Determine the [x, y] coordinate at the center of the cell enclosing the given text.  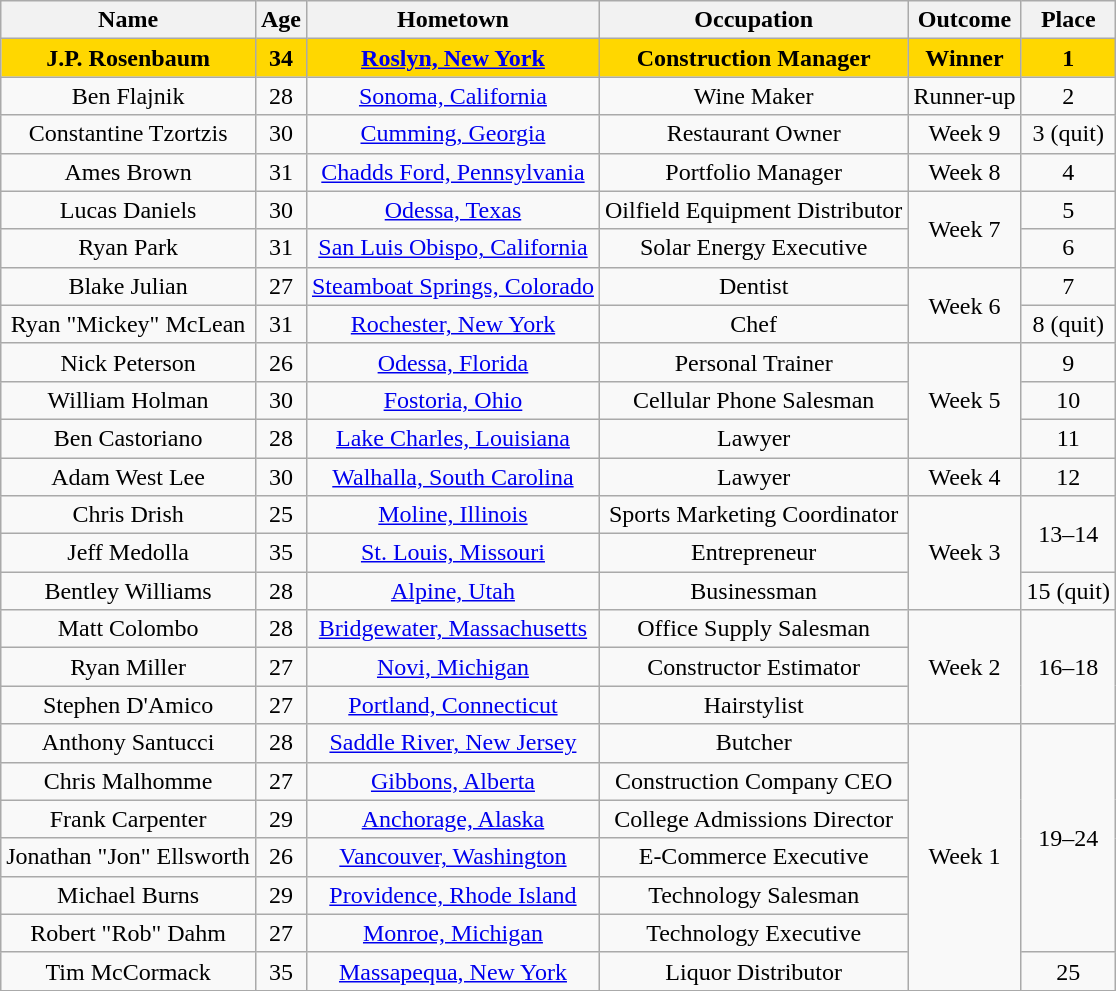
Vancouver, Washington [452, 857]
Anchorage, Alaska [452, 819]
Week 9 [964, 134]
6 [1068, 248]
Michael Burns [128, 895]
Frank Carpenter [128, 819]
Week 4 [964, 477]
Winner [964, 58]
Steamboat Springs, Colorado [452, 286]
Liquor Distributor [753, 971]
Age [280, 20]
Walhalla, South Carolina [452, 477]
Dentist [753, 286]
Week 7 [964, 229]
San Luis Obispo, California [452, 248]
Entrepreneur [753, 553]
8 (quit) [1068, 324]
Robert "Rob" Dahm [128, 933]
Week 8 [964, 172]
Ryan "Mickey" McLean [128, 324]
Technology Executive [753, 933]
Wine Maker [753, 96]
Saddle River, New Jersey [452, 743]
J.P. Rosenbaum [128, 58]
Solar Energy Executive [753, 248]
9 [1068, 362]
Runner-up [964, 96]
Cellular Phone Salesman [753, 400]
Week 2 [964, 667]
34 [280, 58]
Constructor Estimator [753, 667]
1 [1068, 58]
Blake Julian [128, 286]
Lake Charles, Louisiana [452, 438]
Oilfield Equipment Distributor [753, 210]
Fostoria, Ohio [452, 400]
Portland, Connecticut [452, 705]
Ames Brown [128, 172]
Outcome [964, 20]
Chef [753, 324]
Ryan Park [128, 248]
Anthony Santucci [128, 743]
Cumming, Georgia [452, 134]
Occupation [753, 20]
Odessa, Florida [452, 362]
12 [1068, 477]
Providence, Rhode Island [452, 895]
15 (quit) [1068, 591]
4 [1068, 172]
Butcher [753, 743]
Nick Peterson [128, 362]
10 [1068, 400]
Construction Company CEO [753, 781]
Name [128, 20]
Personal Trainer [753, 362]
5 [1068, 210]
Hometown [452, 20]
13–14 [1068, 534]
Moline, Illinois [452, 515]
Rochester, New York [452, 324]
Week 1 [964, 857]
Stephen D'Amico [128, 705]
Gibbons, Alberta [452, 781]
16–18 [1068, 667]
Jonathan "Jon" Ellsworth [128, 857]
Businessman [753, 591]
Restaurant Owner [753, 134]
Office Supply Salesman [753, 629]
E-Commerce Executive [753, 857]
Chris Malhomme [128, 781]
Portfolio Manager [753, 172]
Alpine, Utah [452, 591]
Week 3 [964, 553]
19–24 [1068, 838]
Week 6 [964, 305]
William Holman [128, 400]
Jeff Medolla [128, 553]
Roslyn, New York [452, 58]
Ben Castoriano [128, 438]
Construction Manager [753, 58]
2 [1068, 96]
3 (quit) [1068, 134]
Bridgewater, Massachusetts [452, 629]
Sports Marketing Coordinator [753, 515]
Monroe, Michigan [452, 933]
Novi, Michigan [452, 667]
7 [1068, 286]
Massapequa, New York [452, 971]
Ryan Miller [128, 667]
Adam West Lee [128, 477]
Chadds Ford, Pennsylvania [452, 172]
Lucas Daniels [128, 210]
Place [1068, 20]
Bentley Williams [128, 591]
Chris Drish [128, 515]
Tim McCormack [128, 971]
11 [1068, 438]
Odessa, Texas [452, 210]
Week 5 [964, 400]
Hairstylist [753, 705]
College Admissions Director [753, 819]
Constantine Tzortzis [128, 134]
Sonoma, California [452, 96]
Ben Flajnik [128, 96]
Technology Salesman [753, 895]
St. Louis, Missouri [452, 553]
Matt Colombo [128, 629]
